Scan for the cell matching the given text and deliver its (x, y) coordinate at center. 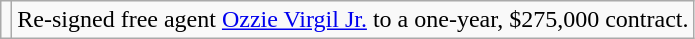
Re-signed free agent Ozzie Virgil Jr. to a one-year, $275,000 contract. (353, 20)
